Return [x, y] of the center of cell containing provided text 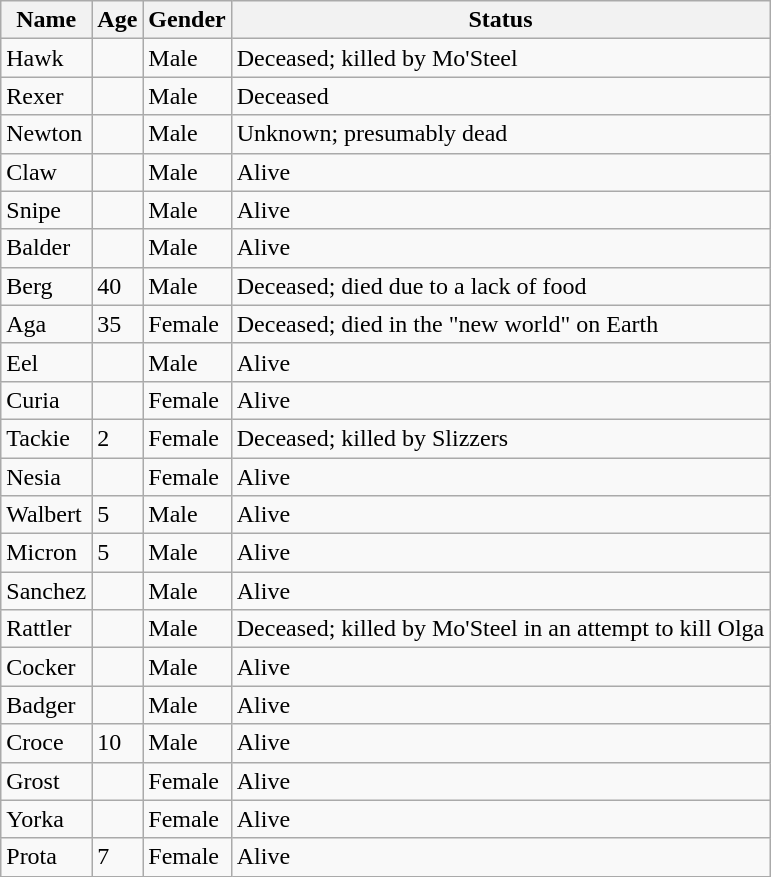
Eel [46, 362]
Grost [46, 781]
Croce [46, 743]
Deceased; died in the "new world" on Earth [500, 324]
Age [118, 20]
Status [500, 20]
Gender [187, 20]
Berg [46, 286]
Cocker [46, 667]
Walbert [46, 515]
Unknown; presumably dead [500, 134]
7 [118, 857]
Curia [46, 400]
Deceased; killed by Mo'Steel [500, 58]
10 [118, 743]
Deceased; killed by Mo'Steel in an attempt to kill Olga [500, 629]
Deceased; died due to a lack of food [500, 286]
Aga [46, 324]
Nesia [46, 477]
Newton [46, 134]
2 [118, 438]
35 [118, 324]
Claw [46, 172]
40 [118, 286]
Yorka [46, 819]
Micron [46, 553]
Snipe [46, 210]
Prota [46, 857]
Rattler [46, 629]
Hawk [46, 58]
Rexer [46, 96]
Sanchez [46, 591]
Deceased; killed by Slizzers [500, 438]
Balder [46, 248]
Deceased [500, 96]
Name [46, 20]
Badger [46, 705]
Tackie [46, 438]
